Scan for the cell matching the given text and deliver its (x, y) coordinate at center. 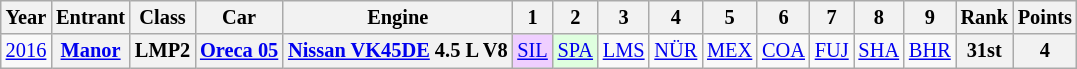
2016 (26, 51)
LMP2 (162, 51)
Points (1045, 17)
Oreca 05 (239, 51)
SHA (879, 51)
MEX (730, 51)
Car (239, 17)
Entrant (90, 17)
6 (784, 17)
SIL (532, 51)
1 (532, 17)
Class (162, 17)
5 (730, 17)
Rank (984, 17)
COA (784, 51)
Nissan VK45DE 4.5 L V8 (398, 51)
NÜR (676, 51)
Manor (90, 51)
8 (879, 17)
FUJ (832, 51)
Engine (398, 17)
LMS (624, 51)
BHR (930, 51)
SPA (576, 51)
3 (624, 17)
31st (984, 51)
7 (832, 17)
9 (930, 17)
2 (576, 17)
Year (26, 17)
